Locate the cell with the specified text and output its (x, y) center coordinate. 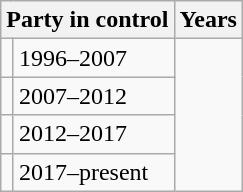
2017–present (94, 172)
2007–2012 (94, 96)
1996–2007 (94, 58)
2012–2017 (94, 134)
Years (208, 20)
Party in control (88, 20)
